Capture the cell that displays the provided text and extract its [X, Y] central coordinate. 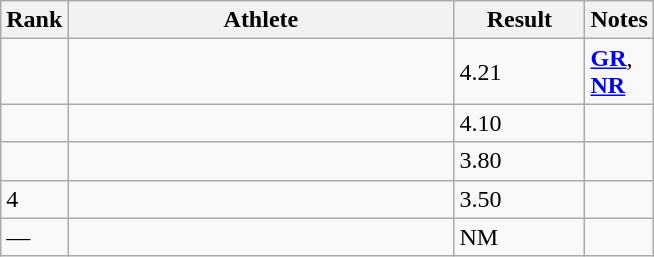
NM [520, 237]
3.50 [520, 199]
GR, NR [619, 72]
3.80 [520, 161]
Rank [34, 20]
Result [520, 20]
4 [34, 199]
4.21 [520, 72]
Athlete [261, 20]
Notes [619, 20]
— [34, 237]
4.10 [520, 123]
